Find where the given text appears and provide that cell's center as (X, Y) coordinate. 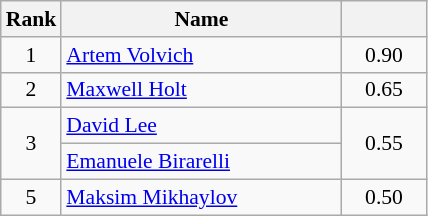
1 (32, 55)
3 (32, 144)
Emanuele Birarelli (201, 162)
Artem Volvich (201, 55)
Name (201, 19)
0.90 (384, 55)
0.50 (384, 197)
Maksim Mikhaylov (201, 197)
Maxwell Holt (201, 90)
Rank (32, 19)
0.55 (384, 144)
David Lee (201, 126)
5 (32, 197)
2 (32, 90)
0.65 (384, 90)
